Search for the cell housing the specified text and yield its (x, y) center coordinate. 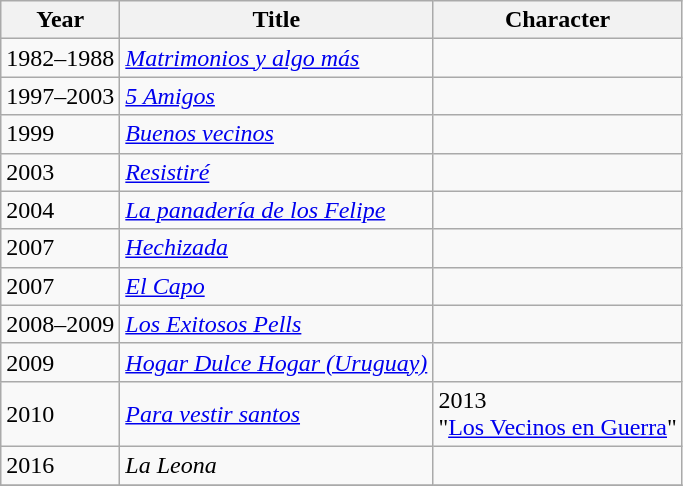
Year (60, 20)
2013"Los Vecinos en Guerra" (558, 414)
2010 (60, 414)
Title (276, 20)
2003 (60, 172)
Buenos vecinos (276, 134)
1997–2003 (60, 96)
Resistiré (276, 172)
5 Amigos (276, 96)
La Leona (276, 465)
2004 (60, 210)
2009 (60, 362)
Matrimonios y algo más (276, 58)
1999 (60, 134)
2016 (60, 465)
1982–1988 (60, 58)
Hogar Dulce Hogar (Uruguay) (276, 362)
Para vestir santos (276, 414)
Los Exitosos Pells (276, 324)
Character (558, 20)
Hechizada (276, 248)
La panadería de los Felipe (276, 210)
El Capo (276, 286)
2008–2009 (60, 324)
